Find where the given text appears and provide that cell's center as (X, Y) coordinate. 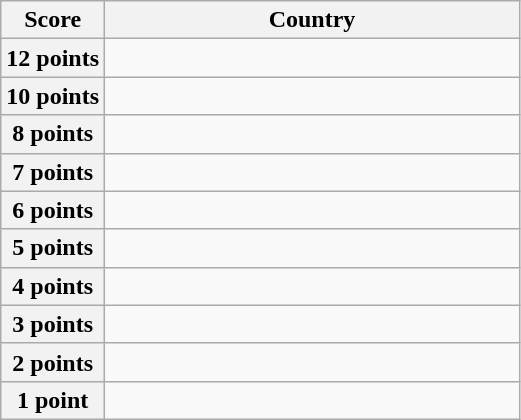
Country (312, 20)
6 points (53, 210)
4 points (53, 286)
2 points (53, 362)
7 points (53, 172)
5 points (53, 248)
1 point (53, 400)
3 points (53, 324)
8 points (53, 134)
Score (53, 20)
10 points (53, 96)
12 points (53, 58)
